Pinpoint the cell where the given text exists, returning its [X, Y] midpoint coordinate. 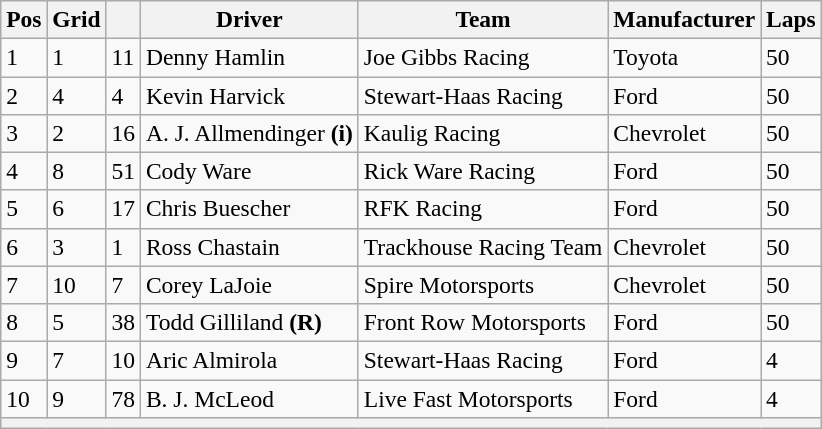
11 [123, 57]
Trackhouse Racing Team [482, 247]
16 [123, 133]
Kevin Harvick [249, 95]
B. J. McLeod [249, 398]
38 [123, 322]
Front Row Motorsports [482, 322]
Spire Motorsports [482, 285]
Team [482, 19]
Ross Chastain [249, 247]
A. J. Allmendinger (i) [249, 133]
Chris Buescher [249, 209]
51 [123, 171]
Denny Hamlin [249, 57]
Pos [24, 19]
RFK Racing [482, 209]
Grid [76, 19]
Manufacturer [684, 19]
Laps [792, 19]
Live Fast Motorsports [482, 398]
Toyota [684, 57]
Todd Gilliland (R) [249, 322]
78 [123, 398]
Cody Ware [249, 171]
Rick Ware Racing [482, 171]
Joe Gibbs Racing [482, 57]
17 [123, 209]
Corey LaJoie [249, 285]
Driver [249, 19]
Kaulig Racing [482, 133]
Aric Almirola [249, 360]
